Pinpoint the cell where the given text exists, returning its [x, y] midpoint coordinate. 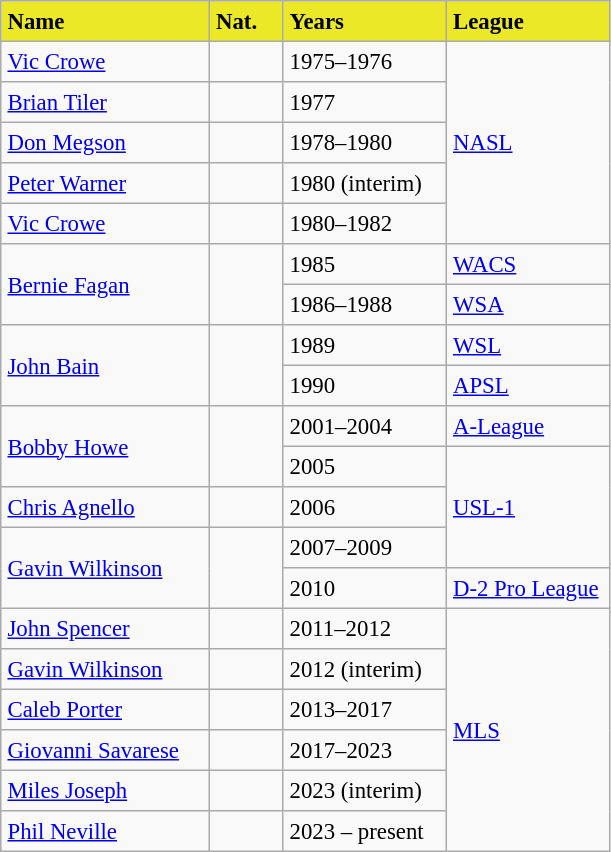
John Spencer [105, 628]
1986–1988 [365, 304]
Bobby Howe [105, 446]
Caleb Porter [105, 709]
1980 (interim) [365, 183]
2001–2004 [365, 426]
2005 [365, 466]
2023 (interim) [365, 790]
MLS [528, 730]
Phil Neville [105, 831]
1978–1980 [365, 142]
Don Megson [105, 142]
2006 [365, 507]
WSL [528, 345]
Brian Tiler [105, 102]
Chris Agnello [105, 507]
John Bain [105, 366]
Miles Joseph [105, 790]
NASL [528, 142]
1989 [365, 345]
2017–2023 [365, 750]
2007–2009 [365, 547]
A-League [528, 426]
2012 (interim) [365, 669]
Giovanni Savarese [105, 750]
Bernie Fagan [105, 284]
1975–1976 [365, 61]
2013–2017 [365, 709]
Years [365, 21]
2023 – present [365, 831]
D-2 Pro League [528, 588]
2010 [365, 588]
WACS [528, 264]
2011–2012 [365, 628]
USL-1 [528, 507]
Nat. [246, 21]
1980–1982 [365, 223]
Name [105, 21]
APSL [528, 385]
1977 [365, 102]
1985 [365, 264]
Peter Warner [105, 183]
League [528, 21]
1990 [365, 385]
WSA [528, 304]
